Search for the cell housing the specified text and yield its [X, Y] center coordinate. 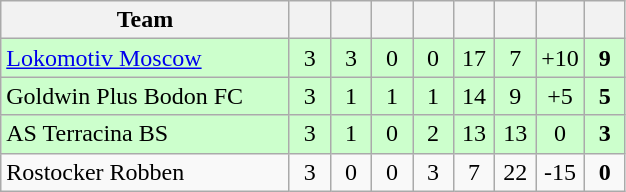
Team [146, 20]
Lokomotiv Moscow [146, 58]
+5 [560, 96]
AS Terracina BS [146, 134]
-15 [560, 172]
22 [516, 172]
17 [474, 58]
5 [604, 96]
+10 [560, 58]
Goldwin Plus Bodon FC [146, 96]
14 [474, 96]
2 [432, 134]
Rostocker Robben [146, 172]
